Output the [X, Y] coordinate of the center of the cell containing the given text.  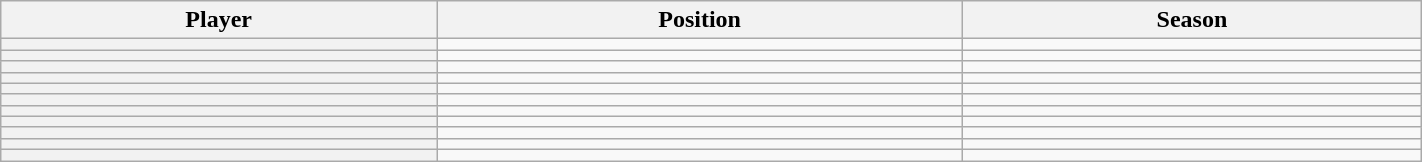
Player [219, 20]
Season [1192, 20]
Position [700, 20]
